Capture the cell that displays the provided text and extract its [X, Y] central coordinate. 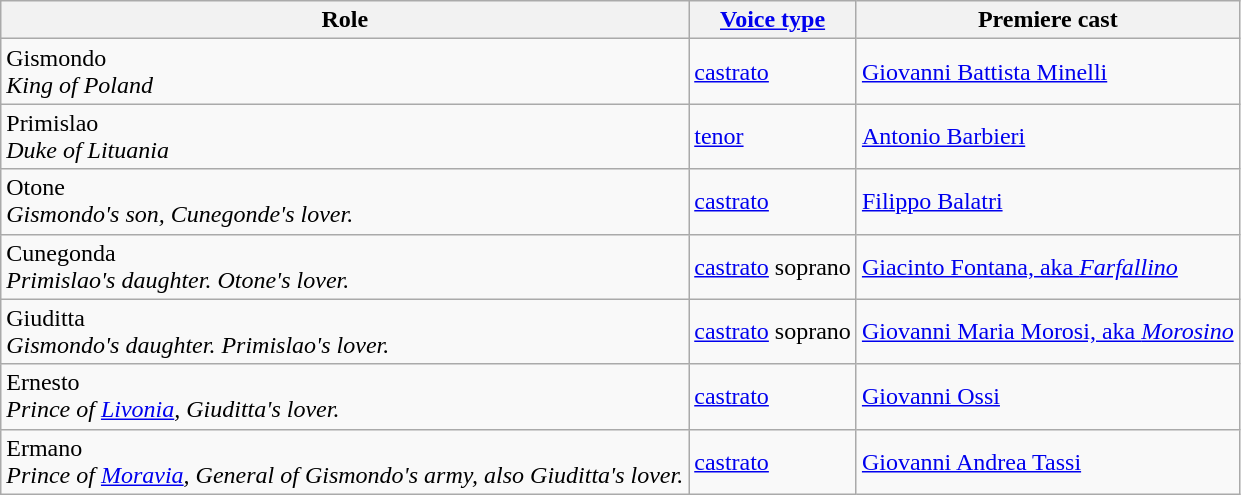
Giovanni Maria Morosi, aka Morosino [1048, 332]
Giacinto Fontana, aka Farfallino [1048, 266]
ErmanoPrince of Moravia, General of Gismondo's army, also Giuditta's lover. [345, 462]
PrimislaoDuke of Lituania [345, 136]
Role [345, 20]
GismondoKing of Poland [345, 72]
OtoneGismondo's son, Cunegonde's lover. [345, 202]
Giovanni Ossi [1048, 396]
tenor [773, 136]
Filippo Balatri [1048, 202]
Giovanni Andrea Tassi [1048, 462]
GiudittaGismondo's daughter. Primislao's lover. [345, 332]
CunegondaPrimislao's daughter. Otone's lover. [345, 266]
Giovanni Battista Minelli [1048, 72]
Voice type [773, 20]
Premiere cast [1048, 20]
ErnestoPrince of Livonia, Giuditta's lover. [345, 396]
Antonio Barbieri [1048, 136]
